Scan for the cell matching the given text and deliver its [x, y] coordinate at center. 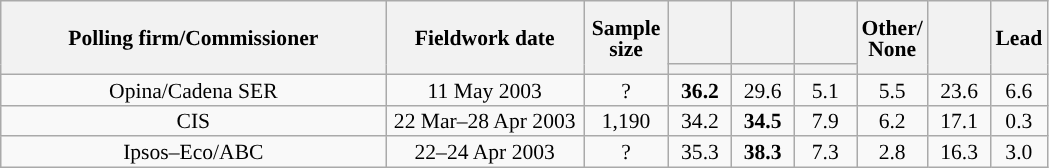
22–24 Apr 2003 [485, 152]
5.1 [826, 90]
Sample size [626, 38]
22 Mar–28 Apr 2003 [485, 120]
17.1 [960, 120]
6.6 [1018, 90]
7.9 [826, 120]
Ipsos–Eco/ABC [194, 152]
3.0 [1018, 152]
11 May 2003 [485, 90]
16.3 [960, 152]
Other/None [892, 38]
36.2 [700, 90]
38.3 [762, 152]
CIS [194, 120]
6.2 [892, 120]
23.6 [960, 90]
Opina/Cadena SER [194, 90]
Lead [1018, 38]
Polling firm/Commissioner [194, 38]
5.5 [892, 90]
2.8 [892, 152]
34.5 [762, 120]
35.3 [700, 152]
34.2 [700, 120]
1,190 [626, 120]
0.3 [1018, 120]
29.6 [762, 90]
7.3 [826, 152]
Fieldwork date [485, 38]
